Determine the [x, y] coordinate at the center of the cell enclosing the given text.  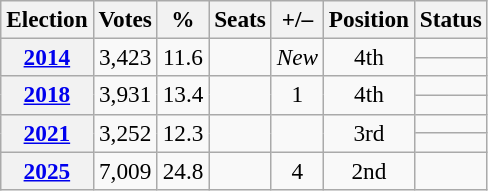
7,009 [125, 170]
% [183, 19]
Position [368, 19]
2025 [47, 170]
Votes [125, 19]
3,931 [125, 95]
2014 [47, 57]
Election [47, 19]
24.8 [183, 170]
11.6 [183, 57]
Status [450, 19]
Seats [240, 19]
1 [297, 95]
+/– [297, 19]
12.3 [183, 133]
3,423 [125, 57]
3,252 [125, 133]
4 [297, 170]
2018 [47, 95]
3rd [368, 133]
2021 [47, 133]
New [297, 57]
2nd [368, 170]
13.4 [183, 95]
